Search for the cell housing the specified text and yield its (X, Y) center coordinate. 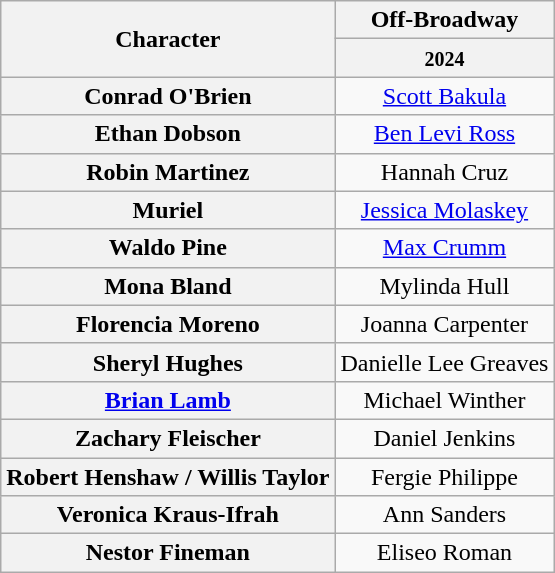
Zachary Fleischer (168, 438)
Michael Winther (444, 400)
2024 (444, 58)
Sheryl Hughes (168, 362)
Mylinda Hull (444, 286)
Ann Sanders (444, 515)
Muriel (168, 210)
Conrad O'Brien (168, 96)
Ben Levi Ross (444, 134)
Scott Bakula (444, 96)
Ethan Dobson (168, 134)
Eliseo Roman (444, 553)
Nestor Fineman (168, 553)
Brian Lamb (168, 400)
Robert Henshaw / Willis Taylor (168, 477)
Max Crumm (444, 248)
Off-Broadway (444, 20)
Jessica Molaskey (444, 210)
Robin Martinez (168, 172)
Mona Bland (168, 286)
Fergie Philippe (444, 477)
Character (168, 39)
Joanna Carpenter (444, 324)
Daniel Jenkins (444, 438)
Hannah Cruz (444, 172)
Florencia Moreno (168, 324)
Danielle Lee Greaves (444, 362)
Waldo Pine (168, 248)
Veronica Kraus-Ifrah (168, 515)
